Capture the cell that displays the provided text and extract its [X, Y] central coordinate. 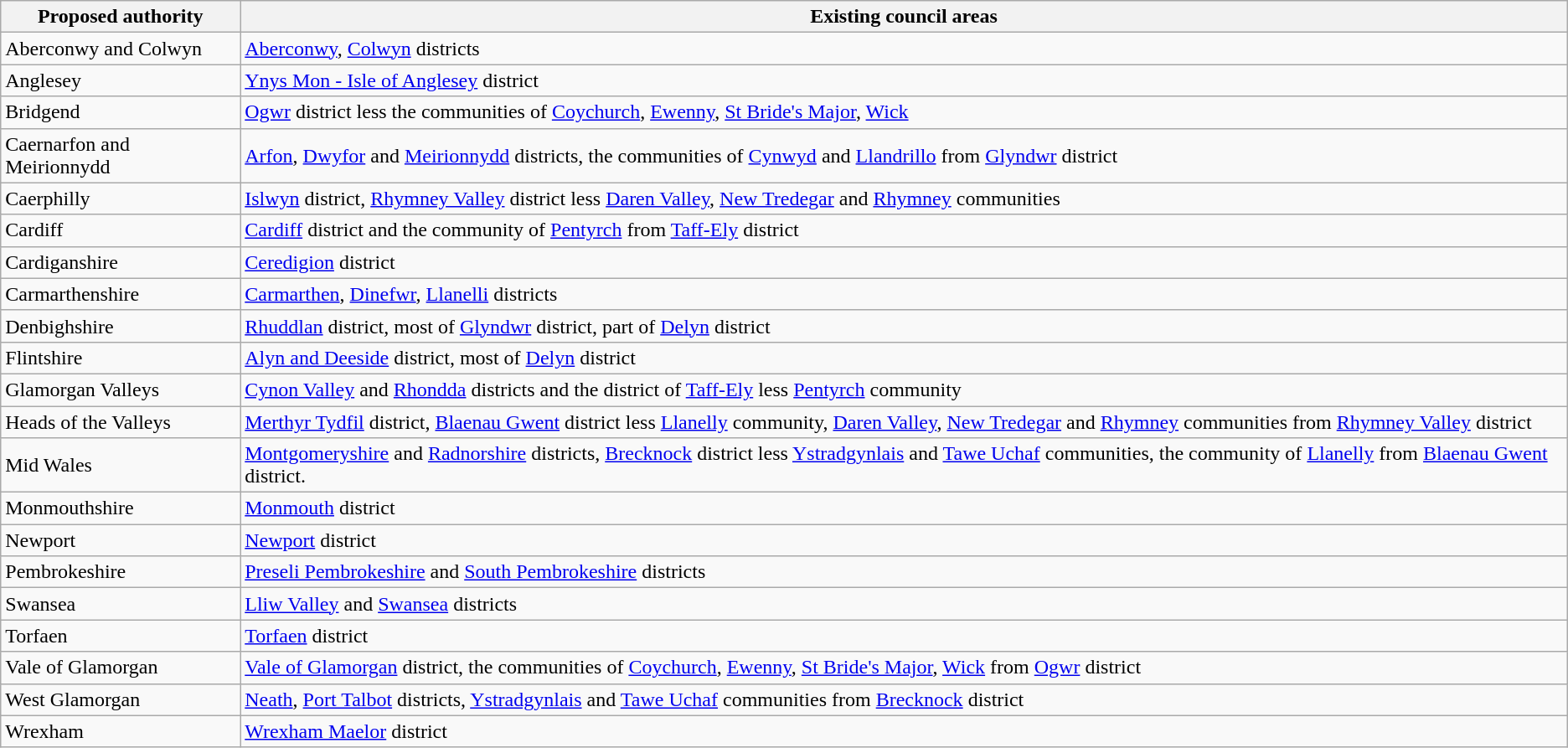
Neath, Port Talbot districts, Ystradgynlais and Tawe Uchaf communities from Brecknock district [905, 699]
Proposed authority [121, 17]
Carmarthen, Dinefwr, Llanelli districts [905, 294]
Alyn and Deeside district, most of Delyn district [905, 358]
Monmouth district [905, 508]
Wrexham [121, 731]
Newport district [905, 540]
Caernarfon and Meirionnydd [121, 156]
Heads of the Valleys [121, 421]
Carmarthenshire [121, 294]
Torfaen district [905, 636]
Newport [121, 540]
Swansea [121, 604]
Bridgend [121, 112]
Cardiff district and the community of Pentyrch from Taff-Ely district [905, 230]
Lliw Valley and Swansea districts [905, 604]
Islwyn district, Rhymney Valley district less Daren Valley, New Tredegar and Rhymney communities [905, 199]
Cynon Valley and Rhondda districts and the district of Taff-Ely less Pentyrch community [905, 389]
Torfaen [121, 636]
Vale of Glamorgan district, the communities of Coychurch, Ewenny, St Bride's Major, Wick from Ogwr district [905, 668]
Flintshire [121, 358]
Pembrokeshire [121, 572]
Caerphilly [121, 199]
Aberconwy, Colwyn districts [905, 49]
Preseli Pembrokeshire and South Pembrokeshire districts [905, 572]
Denbighshire [121, 326]
Aberconwy and Colwyn [121, 49]
Mid Wales [121, 466]
Cardiff [121, 230]
Ceredigion district [905, 262]
Ogwr district less the communities of Coychurch, Ewenny, St Bride's Major, Wick [905, 112]
Wrexham Maelor district [905, 731]
Anglesey [121, 80]
Rhuddlan district, most of Glyndwr district, part of Delyn district [905, 326]
Glamorgan Valleys [121, 389]
Cardiganshire [121, 262]
Monmouthshire [121, 508]
Ynys Mon - Isle of Anglesey district [905, 80]
Arfon, Dwyfor and Meirionnydd districts, the communities of Cynwyd and Llandrillo from Glyndwr district [905, 156]
West Glamorgan [121, 699]
Vale of Glamorgan [121, 668]
Existing council areas [905, 17]
